Return the [X, Y] coordinate for the center point of the cell that contains the specified text.  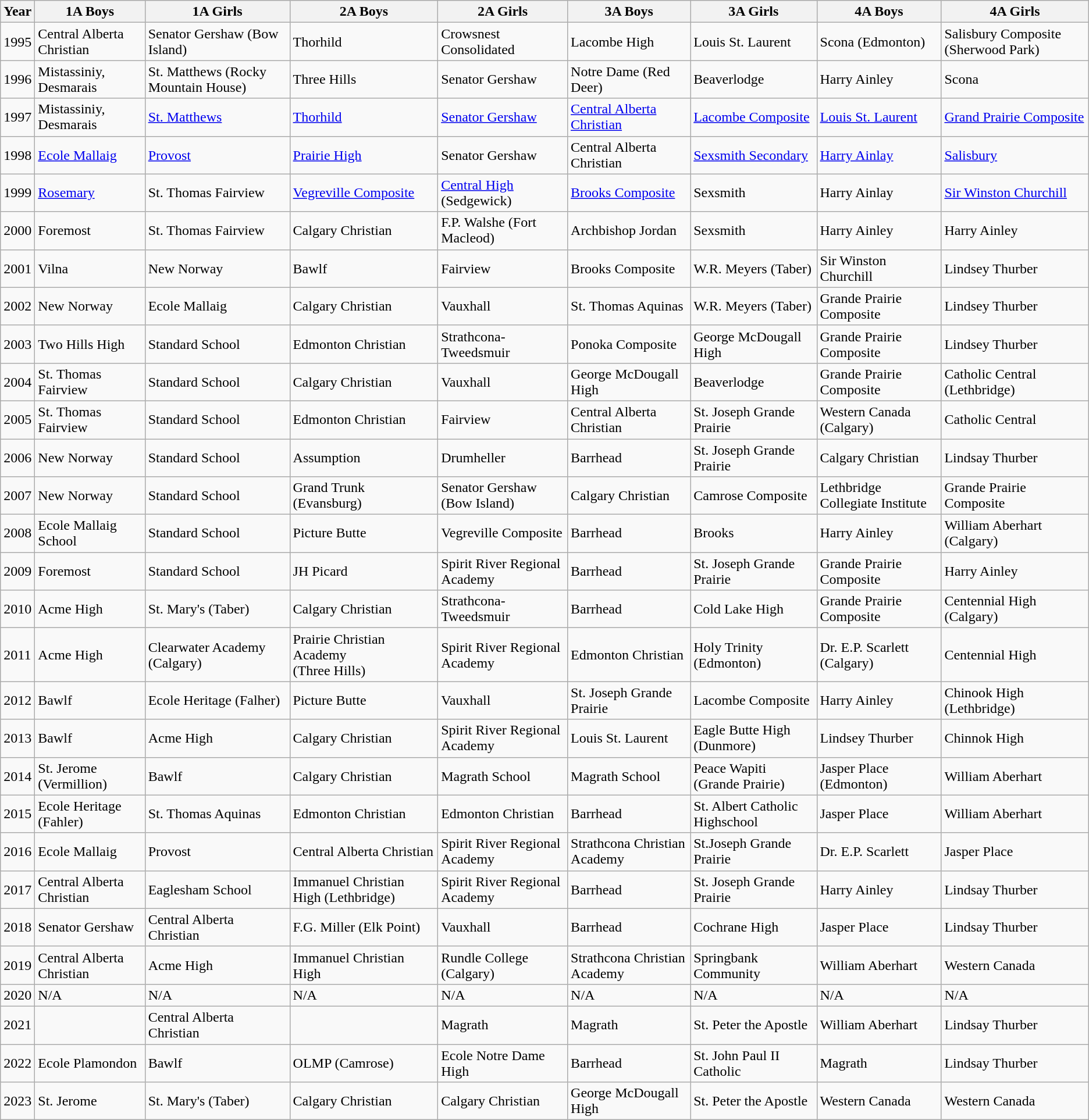
2021 [17, 1025]
1998 [17, 155]
2020 [17, 995]
Rosemary [90, 193]
Rundle College (Calgary) [503, 965]
2A Girls [503, 12]
2011 [17, 655]
1996 [17, 79]
1997 [17, 117]
Notre Dame (Red Deer) [629, 79]
Cold Lake High [754, 609]
Ecole Plamondon [90, 1063]
Ecole Notre Dame High [503, 1063]
2005 [17, 420]
St.Joseph Grande Prairie [754, 851]
Catholic Central [1015, 420]
Assumption [364, 457]
2017 [17, 890]
Lacombe High [629, 42]
Central High (Sedgewick) [503, 193]
Chinook High (Lethbridge) [1015, 700]
2015 [17, 814]
2023 [17, 1101]
OLMP (Camrose) [364, 1063]
St. Jerome (Vermillion) [90, 776]
St. John Paul II Catholic [754, 1063]
Three Hills [364, 79]
Ecole Mallaig School [90, 534]
St. Matthews (Rocky Mountain House) [218, 79]
Salisbury Composite (Sherwood Park) [1015, 42]
Prairie Christian Academy(Three Hills) [364, 655]
Salisbury [1015, 155]
Ecole Heritage (Falher) [218, 700]
Grand Trunk (Evansburg) [364, 495]
Eagle Butte High (Dunmore) [754, 739]
1A Boys [90, 12]
2014 [17, 776]
2013 [17, 739]
3A Boys [629, 12]
Archbishop Jordan [629, 230]
1999 [17, 193]
Holy Trinity (Edmonton) [754, 655]
Two Hills High [90, 344]
F.G. Miller (Elk Point) [364, 927]
Lethbridge Collegiate Institute [879, 495]
3A Girls [754, 12]
2012 [17, 700]
F.P. Walshe (Fort Macleod) [503, 230]
Centennial High (Calgary) [1015, 609]
2018 [17, 927]
Scona [1015, 79]
Prairie High [364, 155]
2019 [17, 965]
2007 [17, 495]
Immanuel Christian High [364, 965]
Camrose Composite [754, 495]
2001 [17, 269]
2008 [17, 534]
Eaglesham School [218, 890]
2022 [17, 1063]
4A Girls [1015, 12]
2010 [17, 609]
1A Girls [218, 12]
Immanuel Christian High (Lethbridge) [364, 890]
Dr. E.P. Scarlett (Calgary) [879, 655]
2004 [17, 381]
St. Jerome [90, 1101]
2016 [17, 851]
JH Picard [364, 571]
Centennial High [1015, 655]
Sexsmith Secondary [754, 155]
2000 [17, 230]
Catholic Central (Lethbridge) [1015, 381]
Peace Wapiti (Grande Prairie) [754, 776]
4A Boys [879, 12]
2006 [17, 457]
William Aberhart (Calgary) [1015, 534]
Clearwater Academy (Calgary) [218, 655]
Springbank Community [754, 965]
2003 [17, 344]
Jasper Place (Edmonton) [879, 776]
Ecole Heritage (Fahler) [90, 814]
2009 [17, 571]
Brooks [754, 534]
Drumheller [503, 457]
Scona (Edmonton) [879, 42]
1995 [17, 42]
Cochrane High [754, 927]
Grand Prairie Composite [1015, 117]
2002 [17, 306]
Vilna [90, 269]
Dr. E.P. Scarlett [879, 851]
Ponoka Composite [629, 344]
Year [17, 12]
St. Matthews [218, 117]
Chinnok High [1015, 739]
St. Albert Catholic Highschool [754, 814]
Western Canada (Calgary) [879, 420]
2A Boys [364, 12]
Crowsnest Consolidated [503, 42]
